Capture the cell that displays the provided text and extract its [x, y] central coordinate. 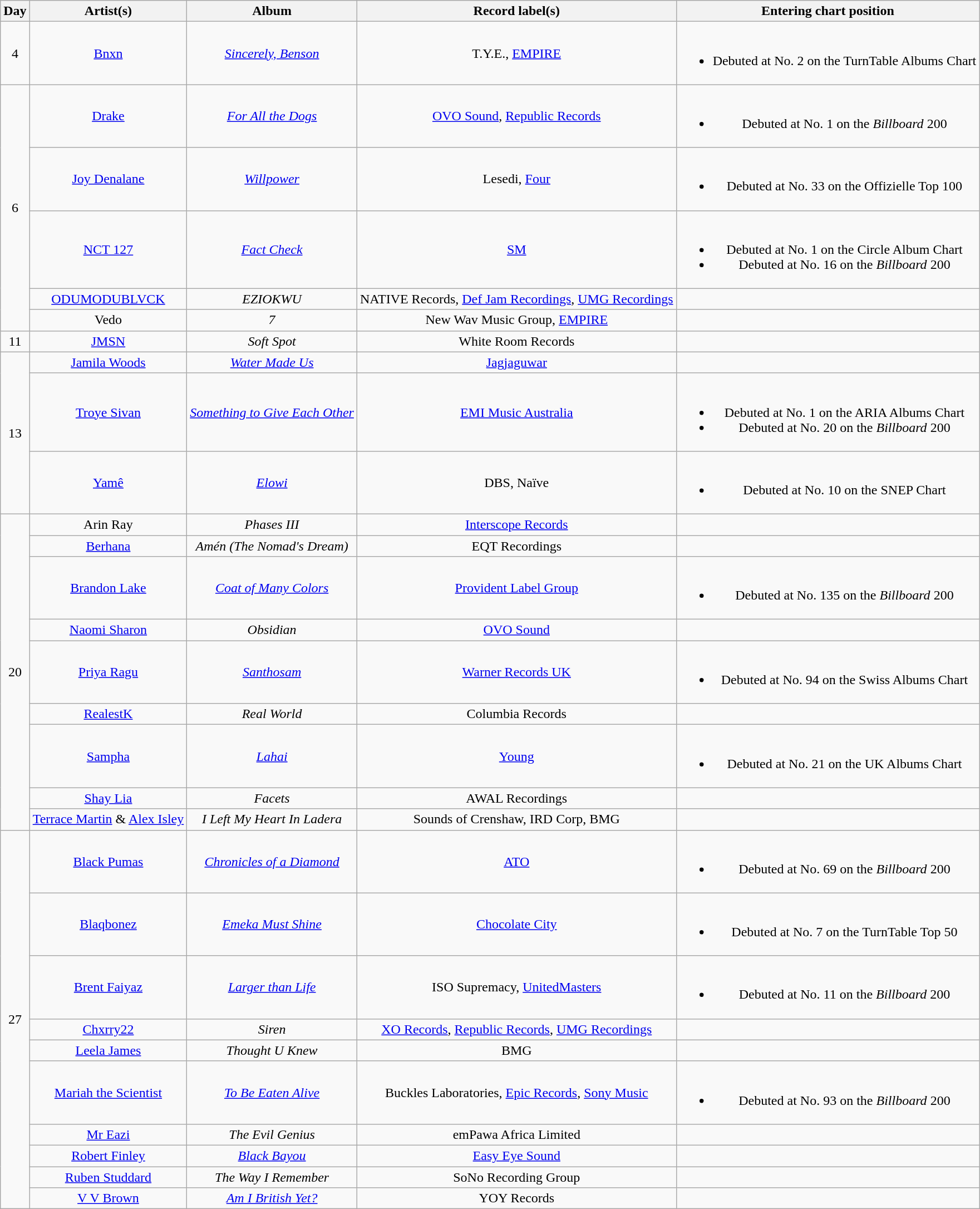
Siren [272, 1029]
Amén (The Nomad's Dream) [272, 546]
NCT 127 [108, 249]
Chocolate City [516, 924]
XO Records, Republic Records, UMG Recordings [516, 1029]
SoNo Recording Group [516, 1177]
Robert Finley [108, 1156]
emPawa Africa Limited [516, 1134]
Black Pumas [108, 862]
Coat of Many Colors [272, 588]
Shay Lia [108, 798]
Jamila Woods [108, 362]
Black Bayou [272, 1156]
Day [15, 11]
Chronicles of a Diamond [272, 862]
Vedo [108, 320]
Blaqbonez [108, 924]
20 [15, 672]
Easy Eye Sound [516, 1156]
Terrace Martin & Alex Isley [108, 819]
White Room Records [516, 341]
11 [15, 341]
OVO Sound [516, 630]
ODUMODUBLVCK [108, 299]
Naomi Sharon [108, 630]
Mariah the Scientist [108, 1092]
New Wav Music Group, EMPIRE [516, 320]
4 [15, 53]
BMG [516, 1050]
Something to Give Each Other [272, 412]
Debuted at No. 135 on the Billboard 200 [828, 588]
Debuted at No. 1 on the ARIA Albums ChartDebuted at No. 20 on the Billboard 200 [828, 412]
Leela James [108, 1050]
Larger than Life [272, 987]
Mr Eazi [108, 1134]
For All the Dogs [272, 116]
Thought U Knew [272, 1050]
ISO Supremacy, UnitedMasters [516, 987]
Soft Spot [272, 341]
Phases III [272, 524]
Brandon Lake [108, 588]
13 [15, 433]
Emeka Must Shine [272, 924]
YOY Records [516, 1198]
Sincerely, Benson [272, 53]
Fact Check [272, 249]
SM [516, 249]
Debuted at No. 21 on the UK Albums Chart [828, 756]
T.Y.E., EMPIRE [516, 53]
AWAL Recordings [516, 798]
Album [272, 11]
Interscope Records [516, 524]
Elowi [272, 482]
RealestK [108, 714]
Debuted at No. 1 on the Circle Album ChartDebuted at No. 16 on the Billboard 200 [828, 249]
Artist(s) [108, 11]
Provident Label Group [516, 588]
Debuted at No. 93 on the Billboard 200 [828, 1092]
Record label(s) [516, 11]
Obsidian [272, 630]
Jagjaguwar [516, 362]
Debuted at No. 11 on the Billboard 200 [828, 987]
Debuted at No. 33 on the Offizielle Top 100 [828, 179]
Ruben Studdard [108, 1177]
EZIOKWU [272, 299]
JMSN [108, 341]
Entering chart position [828, 11]
Water Made Us [272, 362]
Real World [272, 714]
Santhosam [272, 672]
Yamê [108, 482]
Debuted at No. 94 on the Swiss Albums Chart [828, 672]
Debuted at No. 1 on the Billboard 200 [828, 116]
To Be Eaten Alive [272, 1092]
Bnxn [108, 53]
Buckles Laboratories, Epic Records, Sony Music [516, 1092]
Sounds of Crenshaw, IRD Corp, BMG [516, 819]
I Left My Heart In Ladera [272, 819]
Berhana [108, 546]
Troye Sivan [108, 412]
Facets [272, 798]
Lahai [272, 756]
Drake [108, 116]
Joy Denalane [108, 179]
DBS, Naïve [516, 482]
Am I British Yet? [272, 1198]
OVO Sound, Republic Records [516, 116]
ATO [516, 862]
EQT Recordings [516, 546]
Willpower [272, 179]
Priya Ragu [108, 672]
Young [516, 756]
Arin Ray [108, 524]
Debuted at No. 7 on the TurnTable Top 50 [828, 924]
7 [272, 320]
The Way I Remember [272, 1177]
Lesedi, Four [516, 179]
Debuted at No. 2 on the TurnTable Albums Chart [828, 53]
Sampha [108, 756]
Warner Records UK [516, 672]
Debuted at No. 69 on the Billboard 200 [828, 862]
Brent Faiyaz [108, 987]
Debuted at No. 10 on the SNEP Chart [828, 482]
Columbia Records [516, 714]
6 [15, 208]
27 [15, 1020]
EMI Music Australia [516, 412]
V V Brown [108, 1198]
The Evil Genius [272, 1134]
Chxrry22 [108, 1029]
NATIVE Records, Def Jam Recordings, UMG Recordings [516, 299]
